Capture the cell that displays the provided text and extract its (x, y) central coordinate. 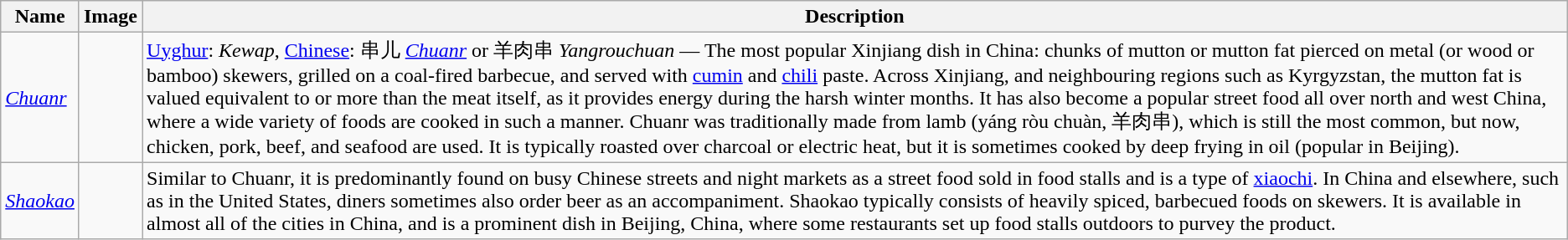
Shaokao (40, 201)
Description (855, 17)
Name (40, 17)
Image (111, 17)
Chuanr (40, 97)
